Provide the (x, y) coordinate of the cell's center where the given text is located.  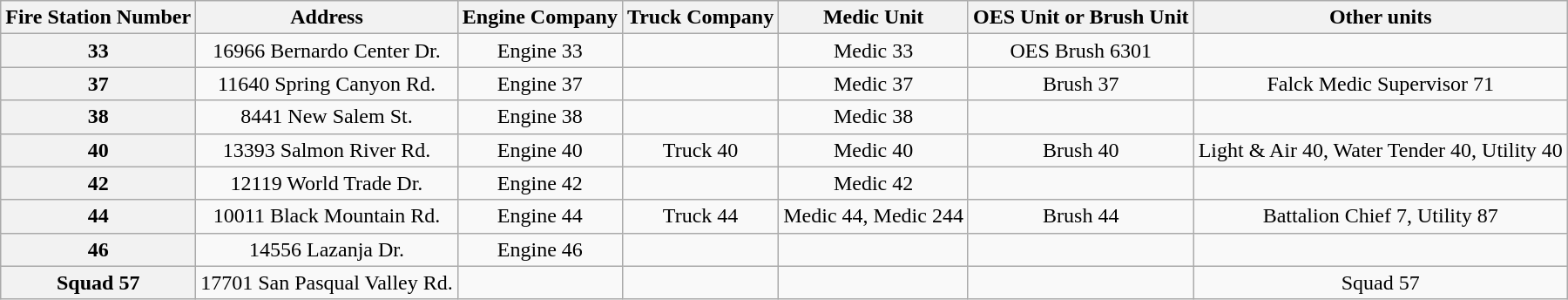
Brush 40 (1080, 150)
Engine Company (540, 17)
OES Unit or Brush Unit (1080, 17)
40 (98, 150)
Falck Medic Supervisor 71 (1380, 84)
11640 Spring Canyon Rd. (328, 84)
12119 World Trade Dr. (328, 183)
Engine 38 (540, 117)
Medic 42 (874, 183)
10011 Black Mountain Rd. (328, 216)
Medic 33 (874, 51)
Medic 38 (874, 117)
44 (98, 216)
Medic 40 (874, 150)
16966 Bernardo Center Dr. (328, 51)
Engine 40 (540, 150)
Engine 46 (540, 249)
Other units (1380, 17)
Address (328, 17)
Truck Company (700, 17)
13393 Salmon River Rd. (328, 150)
14556 Lazanja Dr. (328, 249)
33 (98, 51)
Fire Station Number (98, 17)
Brush 44 (1080, 216)
42 (98, 183)
Light & Air 40, Water Tender 40, Utility 40 (1380, 150)
38 (98, 117)
Engine 33 (540, 51)
Medic 37 (874, 84)
Engine 42 (540, 183)
OES Brush 6301 (1080, 51)
Truck 40 (700, 150)
Medic 44, Medic 244 (874, 216)
8441 New Salem St. (328, 117)
Truck 44 (700, 216)
46 (98, 249)
37 (98, 84)
17701 San Pasqual Valley Rd. (328, 283)
Medic Unit (874, 17)
Battalion Chief 7, Utility 87 (1380, 216)
Engine 44 (540, 216)
Engine 37 (540, 84)
Brush 37 (1080, 84)
